Detect which cell encompasses the target text, then output its [x, y] center coordinate. 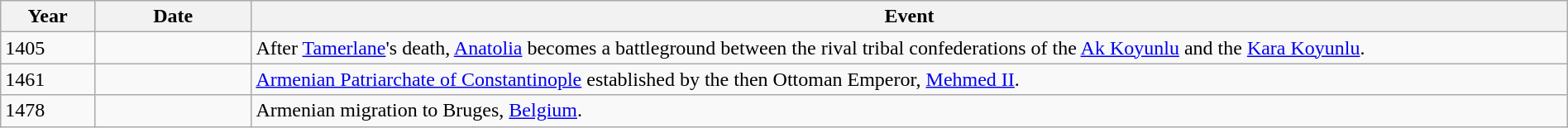
Date [172, 17]
Armenian migration to Bruges, Belgium. [910, 111]
1478 [48, 111]
After Tamerlane's death, Anatolia becomes a battleground between the rival tribal confederations of the Ak Koyunlu and the Kara Koyunlu. [910, 48]
1461 [48, 79]
Armenian Patriarchate of Constantinople established by the then Ottoman Emperor, Mehmed II. [910, 79]
1405 [48, 48]
Year [48, 17]
Event [910, 17]
